From the cell containing the given text, extract its center point as [x, y] coordinate. 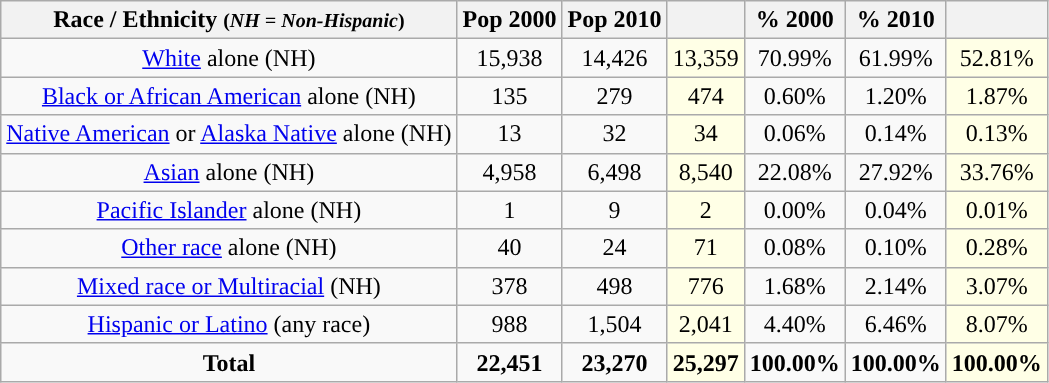
Race / Ethnicity (NH = Non-Hispanic) [229, 20]
13,359 [706, 58]
1 [510, 210]
1.68% [794, 286]
1,504 [614, 324]
71 [706, 248]
498 [614, 286]
52.81% [996, 58]
3.07% [996, 286]
15,938 [510, 58]
Mixed race or Multiracial (NH) [229, 286]
White alone (NH) [229, 58]
24 [614, 248]
Black or African American alone (NH) [229, 96]
4.40% [794, 324]
988 [510, 324]
0.04% [896, 210]
Pop 2010 [614, 20]
1.20% [896, 96]
61.99% [896, 58]
6.46% [896, 324]
776 [706, 286]
6,498 [614, 172]
% 2010 [896, 20]
8,540 [706, 172]
Other race alone (NH) [229, 248]
0.28% [996, 248]
32 [614, 134]
14,426 [614, 58]
Pacific Islander alone (NH) [229, 210]
27.92% [896, 172]
% 2000 [794, 20]
0.01% [996, 210]
33.76% [996, 172]
4,958 [510, 172]
9 [614, 210]
0.14% [896, 134]
0.06% [794, 134]
2 [706, 210]
8.07% [996, 324]
70.99% [794, 58]
0.13% [996, 134]
2.14% [896, 286]
Native American or Alaska Native alone (NH) [229, 134]
1.87% [996, 96]
23,270 [614, 362]
0.60% [794, 96]
25,297 [706, 362]
Pop 2000 [510, 20]
22.08% [794, 172]
40 [510, 248]
Asian alone (NH) [229, 172]
Total [229, 362]
13 [510, 134]
474 [706, 96]
2,041 [706, 324]
Hispanic or Latino (any race) [229, 324]
135 [510, 96]
0.10% [896, 248]
378 [510, 286]
279 [614, 96]
22,451 [510, 362]
0.08% [794, 248]
34 [706, 134]
0.00% [794, 210]
